Identify which cell holds the provided text, then report its (X, Y) central coordinate. 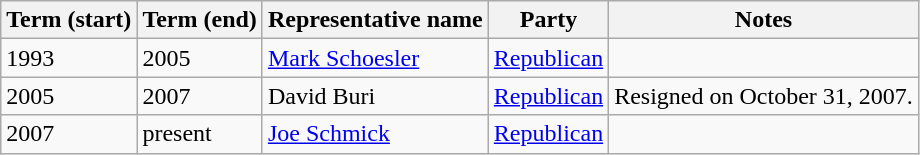
1993 (69, 58)
Party (548, 20)
David Buri (375, 96)
Term (start) (69, 20)
Joe Schmick (375, 134)
Term (end) (200, 20)
Representative name (375, 20)
Notes (764, 20)
present (200, 134)
Mark Schoesler (375, 58)
Resigned on October 31, 2007. (764, 96)
